Return (X, Y) of the center of cell containing provided text 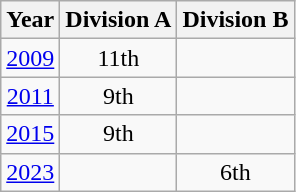
2015 (30, 134)
6th (236, 172)
Division A (118, 20)
2023 (30, 172)
2011 (30, 96)
Year (30, 20)
11th (118, 58)
Division B (236, 20)
2009 (30, 58)
